Return the [x, y] coordinate for the center point of the cell that contains the specified text.  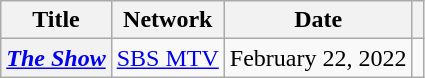
Title [56, 20]
SBS MTV [168, 58]
February 22, 2022 [318, 58]
Network [168, 20]
Date [318, 20]
The Show [56, 58]
